Extract the [x, y] coordinate from the center of the cell holding the provided text.  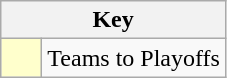
Teams to Playoffs [134, 58]
Key [114, 20]
